Provide the [X, Y] coordinate of the cell's center where the given text is located.  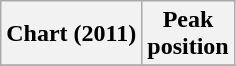
Chart (2011) [72, 34]
Peakposition [188, 34]
